Provide the [x, y] coordinate of the cell's center where the given text is located.  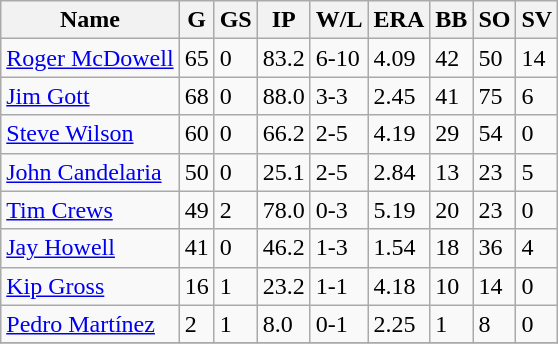
60 [196, 134]
25.1 [284, 172]
0-3 [339, 210]
16 [196, 286]
29 [452, 134]
36 [494, 248]
Tim Crews [90, 210]
2.25 [399, 324]
1-3 [339, 248]
83.2 [284, 58]
13 [452, 172]
1.54 [399, 248]
20 [452, 210]
5.19 [399, 210]
6 [537, 96]
3-3 [339, 96]
4.09 [399, 58]
Steve Wilson [90, 134]
54 [494, 134]
SV [537, 20]
1-1 [339, 286]
6-10 [339, 58]
23.2 [284, 286]
SO [494, 20]
42 [452, 58]
4 [537, 248]
IP [284, 20]
8.0 [284, 324]
65 [196, 58]
2.84 [399, 172]
BB [452, 20]
Pedro Martínez [90, 324]
G [196, 20]
Roger McDowell [90, 58]
46.2 [284, 248]
5 [537, 172]
49 [196, 210]
68 [196, 96]
4.18 [399, 286]
18 [452, 248]
4.19 [399, 134]
88.0 [284, 96]
Name [90, 20]
10 [452, 286]
0-1 [339, 324]
Kip Gross [90, 286]
75 [494, 96]
John Candelaria [90, 172]
ERA [399, 20]
78.0 [284, 210]
66.2 [284, 134]
Jay Howell [90, 248]
W/L [339, 20]
8 [494, 324]
2.45 [399, 96]
Jim Gott [90, 96]
GS [236, 20]
